Determine the (x, y) coordinate at the center of the cell enclosing the given text.  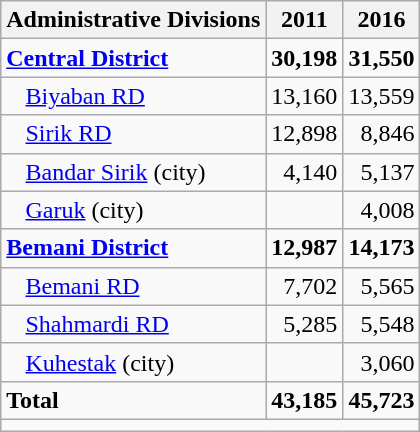
5,137 (382, 172)
12,987 (304, 248)
Shahmardi RD (134, 324)
4,140 (304, 172)
4,008 (382, 210)
5,285 (304, 324)
5,565 (382, 286)
Biyaban RD (134, 96)
5,548 (382, 324)
45,723 (382, 400)
14,173 (382, 248)
31,550 (382, 58)
2011 (304, 20)
Garuk (city) (134, 210)
Bemani RD (134, 286)
Bandar Sirik (city) (134, 172)
3,060 (382, 362)
13,160 (304, 96)
Sirik RD (134, 134)
7,702 (304, 286)
8,846 (382, 134)
12,898 (304, 134)
30,198 (304, 58)
13,559 (382, 96)
Kuhestak (city) (134, 362)
43,185 (304, 400)
Central District (134, 58)
Administrative Divisions (134, 20)
Total (134, 400)
2016 (382, 20)
Bemani District (134, 248)
